Locate the cell with the specified text and output its [x, y] center coordinate. 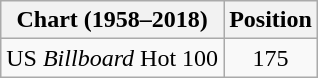
175 [271, 58]
Position [271, 20]
Chart (1958–2018) [112, 20]
US Billboard Hot 100 [112, 58]
